Provide the (X, Y) coordinate of the cell's center where the given text is located.  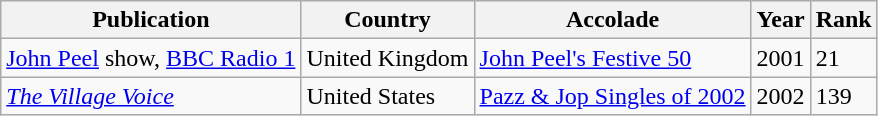
21 (844, 58)
Country (388, 20)
Year (780, 20)
United Kingdom (388, 58)
139 (844, 96)
2002 (780, 96)
Rank (844, 20)
United States (388, 96)
Pazz & Jop Singles of 2002 (612, 96)
The Village Voice (151, 96)
John Peel show, BBC Radio 1 (151, 58)
2001 (780, 58)
John Peel's Festive 50 (612, 58)
Publication (151, 20)
Accolade (612, 20)
